Find where the given text appears and provide that cell's center as [x, y] coordinate. 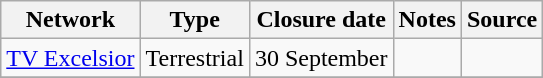
30 September [321, 58]
Terrestrial [194, 58]
Notes [427, 20]
TV Excelsior [70, 58]
Source [502, 20]
Closure date [321, 20]
Network [70, 20]
Type [194, 20]
